Pinpoint the cell where the given text exists, returning its (x, y) midpoint coordinate. 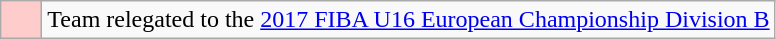
Team relegated to the 2017 FIBA U16 European Championship Division B (408, 20)
